Return the (X, Y) coordinate for the center point of the cell that contains the specified text.  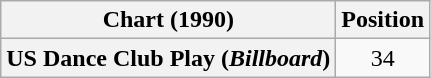
Chart (1990) (168, 20)
Position (383, 20)
US Dance Club Play (Billboard) (168, 58)
34 (383, 58)
